Detect which cell encompasses the target text, then output its (X, Y) center coordinate. 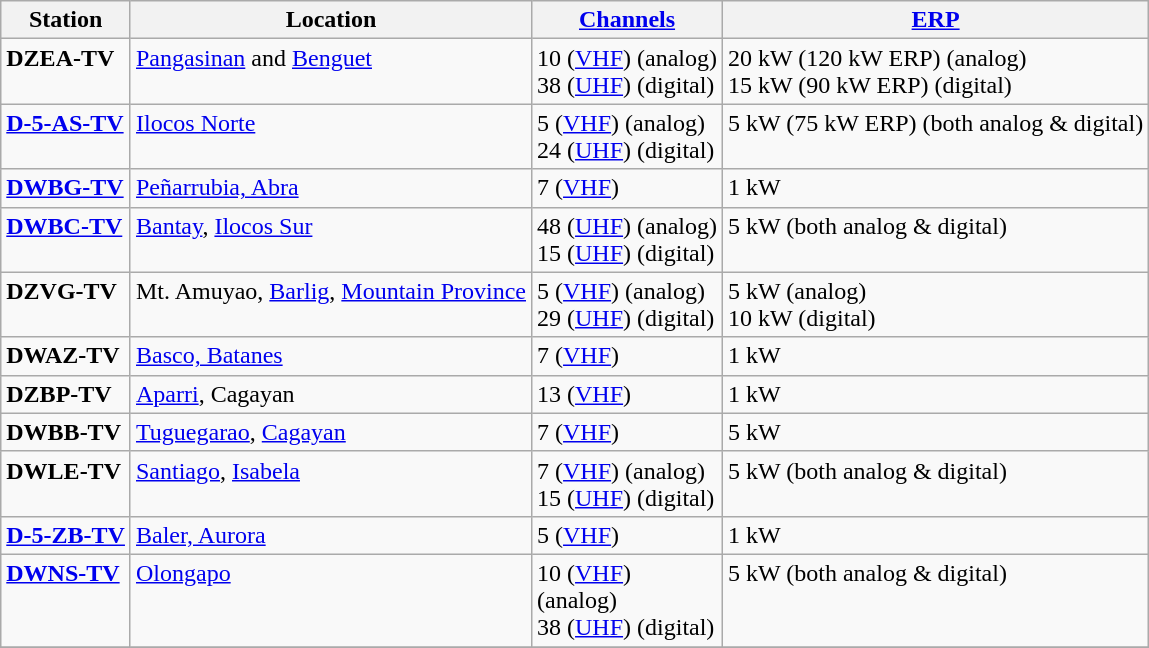
Mt. Amuyao, Barlig, Mountain Province (330, 304)
DWBC-TV (66, 240)
Location (330, 20)
Aparri, Cagayan (330, 394)
13 (VHF) (628, 394)
48 (UHF) (analog) 15 (UHF) (digital) (628, 240)
ERP (936, 20)
7 (VHF) (analog) 15 (UHF) (digital) (628, 484)
DWNS-TV (66, 600)
DWBB-TV (66, 432)
10 (VHF) (analog) 38 (UHF) (digital) (628, 72)
5 (VHF) (analog) 29 (UHF) (digital) (628, 304)
DZBP-TV (66, 394)
Olongapo (330, 600)
DWAZ-TV (66, 356)
Ilocos Norte (330, 136)
DWLE-TV (66, 484)
DZVG-TV (66, 304)
Station (66, 20)
Basco, Batanes (330, 356)
Pangasinan and Benguet (330, 72)
5 (VHF) (analog) 24 (UHF) (digital) (628, 136)
5 (VHF) (628, 535)
10 (VHF)(analog) 38 (UHF) (digital) (628, 600)
D-5-AS-TV (66, 136)
5 kW (75 kW ERP) (both analog & digital) (936, 136)
Baler, Aurora (330, 535)
5 kW (936, 432)
Tuguegarao, Cagayan (330, 432)
Channels (628, 20)
20 kW (120 kW ERP) (analog)15 kW (90 kW ERP) (digital) (936, 72)
5 kW (analog) 10 kW (digital) (936, 304)
Peñarrubia, Abra (330, 188)
Santiago, Isabela (330, 484)
Bantay, Ilocos Sur (330, 240)
D-5-ZB-TV (66, 535)
DWBG-TV (66, 188)
DZEA-TV (66, 72)
